Return the (x, y) coordinate for the center point of the cell that contains the specified text.  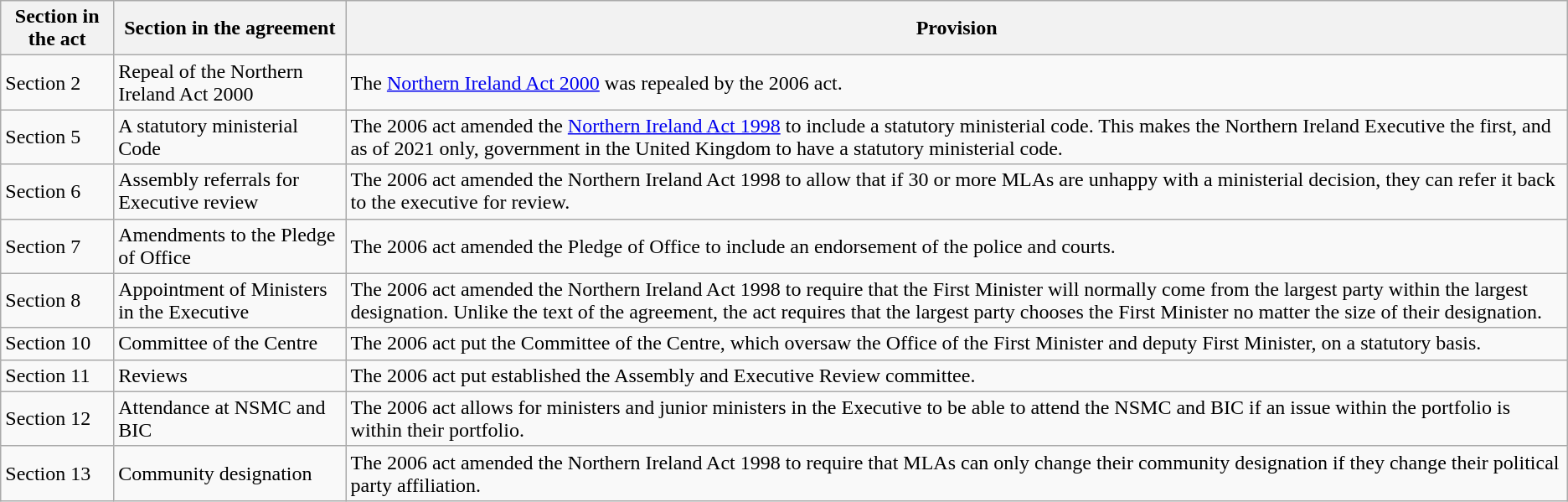
Section in the act (57, 28)
Repeal of the Northern Ireland Act 2000 (230, 82)
Section 12 (57, 419)
Appointment of Ministers in the Executive (230, 300)
A statutory ministerial Code (230, 137)
Section 6 (57, 191)
The Northern Ireland Act 2000 was repealed by the 2006 act. (957, 82)
The 2006 act put the Committee of the Centre, which oversaw the Office of the First Minister and deputy First Minister, on a statutory basis. (957, 344)
Section 7 (57, 246)
Committee of the Centre (230, 344)
Attendance at NSMC and BIC (230, 419)
Section in the agreement (230, 28)
Section 13 (57, 473)
Community designation (230, 473)
The 2006 act put established the Assembly and Executive Review committee. (957, 375)
Section 5 (57, 137)
Amendments to the Pledge of Office (230, 246)
Section 11 (57, 375)
Assembly referrals for Executive review (230, 191)
Section 2 (57, 82)
Section 10 (57, 344)
Section 8 (57, 300)
Reviews (230, 375)
Provision (957, 28)
The 2006 act amended the Pledge of Office to include an endorsement of the police and courts. (957, 246)
